From the cell containing the given text, extract its center point as [X, Y] coordinate. 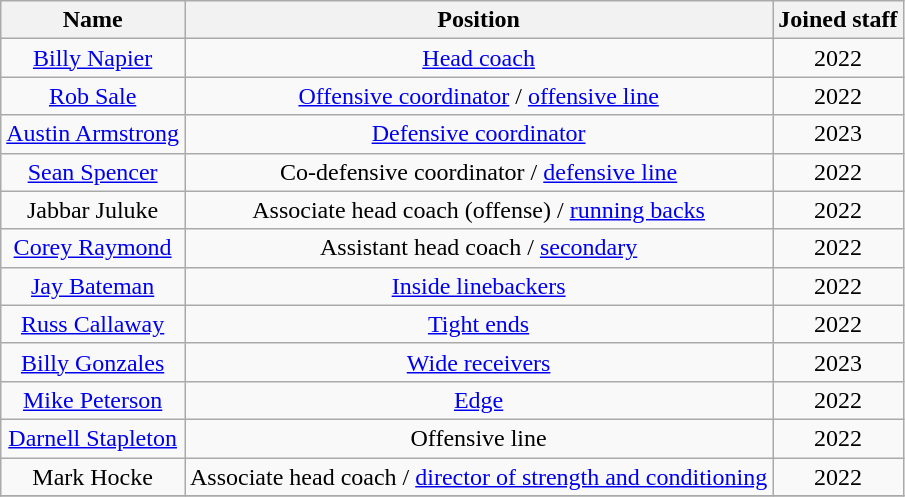
Mike Peterson [93, 400]
Rob Sale [93, 96]
Offensive coordinator / offensive line [478, 96]
Head coach [478, 58]
Sean Spencer [93, 172]
Tight ends [478, 324]
Associate head coach / director of strength and conditioning [478, 477]
Wide receivers [478, 362]
Jay Bateman [93, 286]
Mark Hocke [93, 477]
Russ Callaway [93, 324]
Inside linebackers [478, 286]
Joined staff [838, 20]
Billy Napier [93, 58]
Jabbar Juluke [93, 210]
Edge [478, 400]
Assistant head coach / secondary [478, 248]
Position [478, 20]
Defensive coordinator [478, 134]
Darnell Stapleton [93, 438]
Billy Gonzales [93, 362]
Associate head coach (offense) / running backs [478, 210]
Co-defensive coordinator / defensive line [478, 172]
Offensive line [478, 438]
Corey Raymond [93, 248]
Austin Armstrong [93, 134]
Name [93, 20]
